Pinpoint the cell where the given text exists, returning its [X, Y] midpoint coordinate. 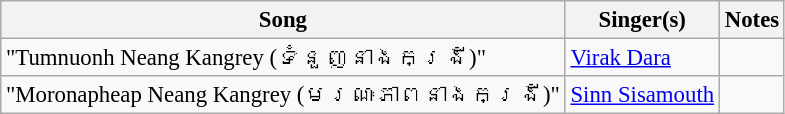
Song [283, 20]
Sinn Sisamouth [642, 95]
Notes [752, 20]
"Moronapheap Neang Kangrey (មរណៈភាពនាងកង្រី)" [283, 95]
Virak Dara [642, 58]
Singer(s) [642, 20]
"Tumnuonh Neang Kangrey (ទំនួញនាងកង្រី)" [283, 58]
